Output the [X, Y] coordinate of the center of the cell containing the given text.  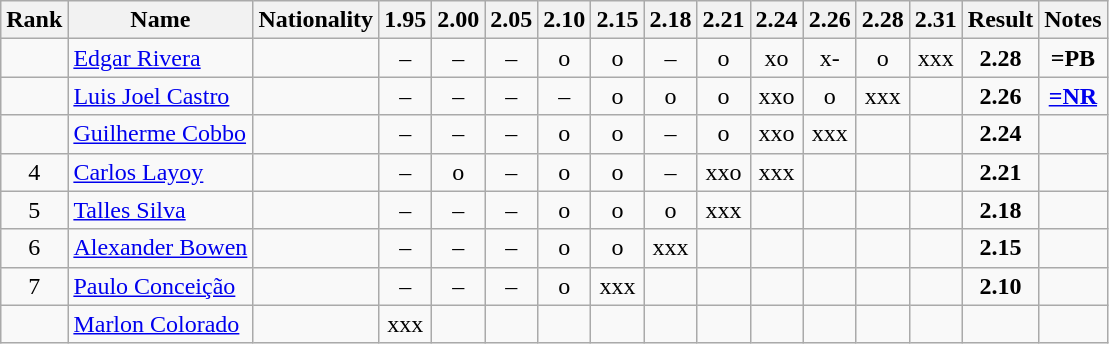
7 [34, 286]
1.95 [406, 20]
Edgar Rivera [160, 58]
5 [34, 210]
Guilherme Cobbo [160, 134]
Nationality [316, 20]
Notes [1073, 20]
2.05 [512, 20]
Paulo Conceição [160, 286]
Result [1000, 20]
Talles Silva [160, 210]
Luis Joel Castro [160, 96]
Marlon Colorado [160, 324]
=NR [1073, 96]
x- [830, 58]
2.00 [458, 20]
2.31 [936, 20]
Carlos Layoy [160, 172]
6 [34, 248]
=PB [1073, 58]
xo [776, 58]
Alexander Bowen [160, 248]
Name [160, 20]
Rank [34, 20]
4 [34, 172]
